Scan for the cell matching the given text and deliver its (X, Y) coordinate at center. 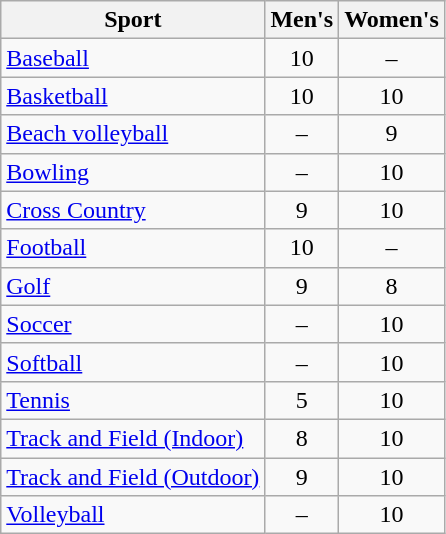
Track and Field (Indoor) (133, 438)
Baseball (133, 58)
5 (302, 400)
Football (133, 248)
Bowling (133, 172)
Track and Field (Outdoor) (133, 477)
Beach volleyball (133, 134)
Soccer (133, 324)
Sport (133, 20)
Basketball (133, 96)
Cross Country (133, 210)
Women's (392, 20)
Golf (133, 286)
Volleyball (133, 515)
Tennis (133, 400)
Softball (133, 362)
Men's (302, 20)
